Determine the (X, Y) coordinate at the center of the cell enclosing the given text.  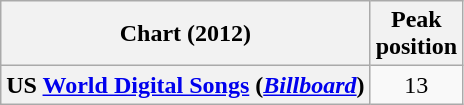
US World Digital Songs (Billboard) (186, 85)
Chart (2012) (186, 34)
Peakposition (416, 34)
13 (416, 85)
